For the text-containing cell, return its midpoint in [x, y] coordinate format. 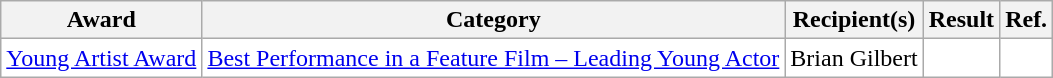
Result [961, 20]
Ref. [1026, 20]
Best Performance in a Feature Film – Leading Young Actor [494, 58]
Category [494, 20]
Award [102, 20]
Recipient(s) [854, 20]
Young Artist Award [102, 58]
Brian Gilbert [854, 58]
